Detect which cell encompasses the target text, then output its [x, y] center coordinate. 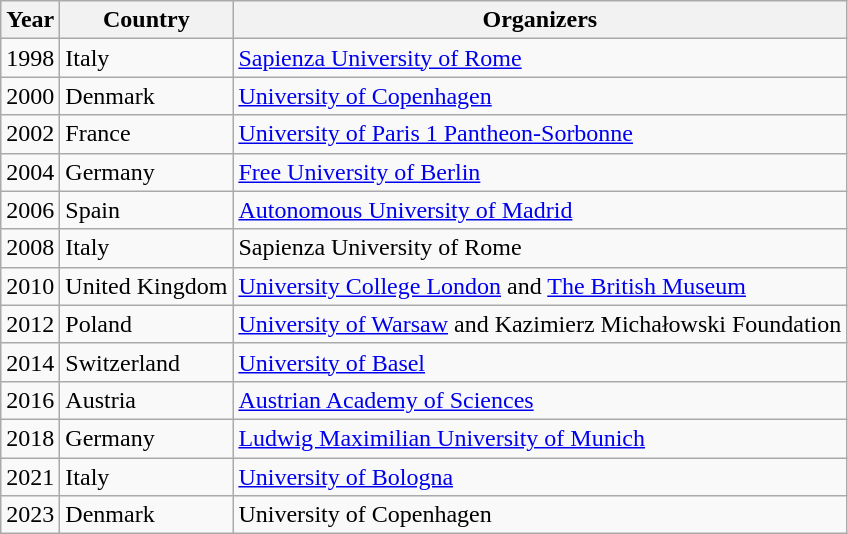
United Kingdom [146, 286]
University of Paris 1 Pantheon-Sorbonne [540, 134]
2018 [30, 438]
Country [146, 20]
Austria [146, 400]
2021 [30, 477]
Ludwig Maximilian University of Munich [540, 438]
University of Basel [540, 362]
2008 [30, 248]
University of Warsaw and Kazimierz Michałowski Foundation [540, 324]
Switzerland [146, 362]
Organizers [540, 20]
2014 [30, 362]
Austrian Academy of Sciences [540, 400]
2010 [30, 286]
France [146, 134]
2012 [30, 324]
University College London and The British Museum [540, 286]
Free University of Berlin [540, 172]
University of Bologna [540, 477]
2023 [30, 515]
Poland [146, 324]
2002 [30, 134]
Spain [146, 210]
2000 [30, 96]
1998 [30, 58]
Autonomous University of Madrid [540, 210]
2006 [30, 210]
2004 [30, 172]
Year [30, 20]
2016 [30, 400]
